For the text-containing cell, return its midpoint in [x, y] coordinate format. 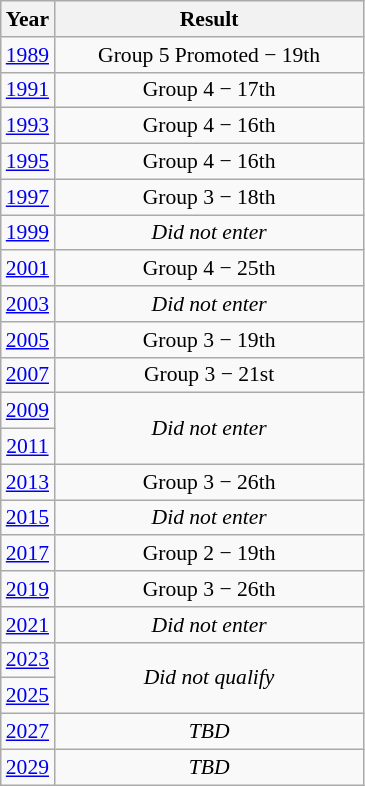
2029 [28, 767]
Group 3 − 18th [209, 197]
1993 [28, 126]
2009 [28, 411]
Group 3 − 19th [209, 340]
1999 [28, 233]
Group 5 Promoted − 19th [209, 55]
2001 [28, 269]
2023 [28, 660]
Year [28, 19]
2015 [28, 518]
2011 [28, 447]
Group 2 − 19th [209, 554]
Group 3 − 21st [209, 375]
Group 4 − 25th [209, 269]
2019 [28, 589]
Result [209, 19]
2017 [28, 554]
1995 [28, 162]
1997 [28, 197]
2005 [28, 340]
1991 [28, 90]
2013 [28, 482]
2007 [28, 375]
1989 [28, 55]
2003 [28, 304]
Did not qualify [209, 678]
2027 [28, 732]
2025 [28, 696]
Group 4 − 17th [209, 90]
2021 [28, 625]
